Return the [x, y] coordinate for the center point of the cell that contains the specified text.  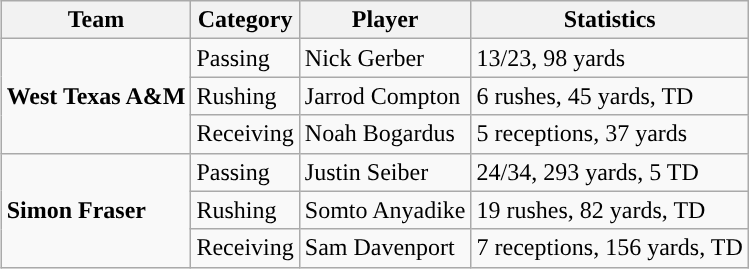
Statistics [610, 20]
24/34, 293 yards, 5 TD [610, 172]
5 receptions, 37 yards [610, 134]
Player [385, 20]
Team [96, 20]
Simon Fraser [96, 210]
Noah Bogardus [385, 134]
Somto Anyadike [385, 210]
6 rushes, 45 yards, TD [610, 96]
Justin Seiber [385, 172]
13/23, 98 yards [610, 58]
Sam Davenport [385, 248]
Nick Gerber [385, 58]
7 receptions, 156 yards, TD [610, 248]
West Texas A&M [96, 96]
Jarrod Compton [385, 96]
Category [245, 20]
19 rushes, 82 yards, TD [610, 210]
